Return the [X, Y] coordinate for the center point of the cell that contains the specified text.  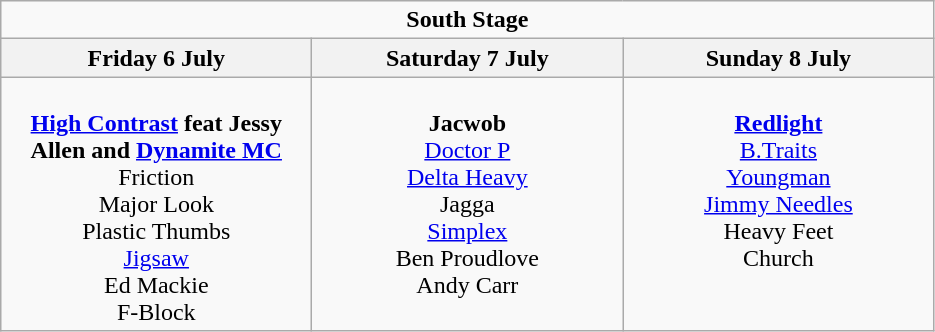
Sunday 8 July [778, 58]
Saturday 7 July [468, 58]
High Contrast feat Jessy Allen and Dynamite MC Friction Major Look Plastic Thumbs Jigsaw Ed Mackie F-Block [156, 204]
South Stage [468, 20]
Jacwob Doctor P Delta Heavy Jagga Simplex Ben Proudlove Andy Carr [468, 204]
Friday 6 July [156, 58]
Redlight B.Traits Youngman Jimmy Needles Heavy Feet Church [778, 204]
